Find where the given text appears and provide that cell's center as [x, y] coordinate. 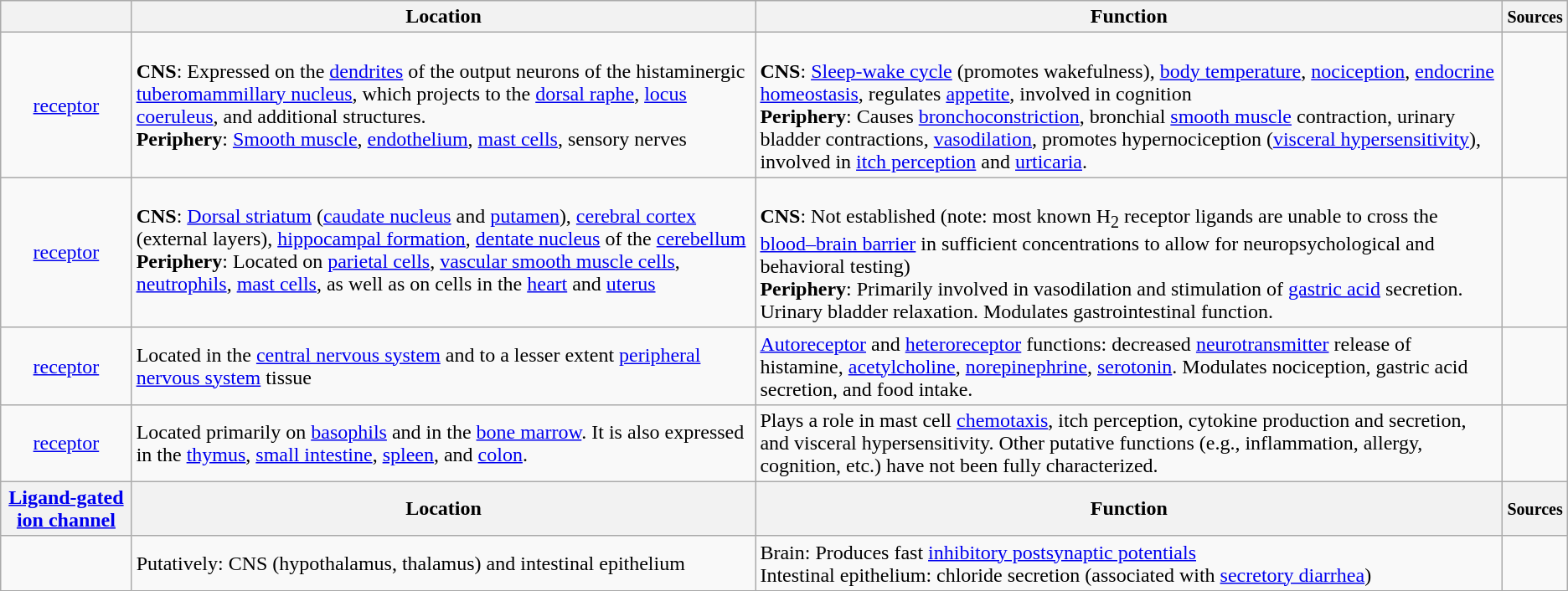
Located in the central nervous system and to a lesser extent peripheral nervous system tissue [444, 366]
Brain: Produces fast inhibitory postsynaptic potentials Intestinal epithelium: chloride secretion (associated with secretory diarrhea) [1129, 563]
Putatively: CNS (hypothalamus, thalamus) and intestinal epithelium [444, 563]
Ligand-gated ion channel [66, 509]
Located primarily on basophils and in the bone marrow. It is also expressed in the thymus, small intestine, spleen, and colon. [444, 443]
